Locate the cell with the specified text and output its [x, y] center coordinate. 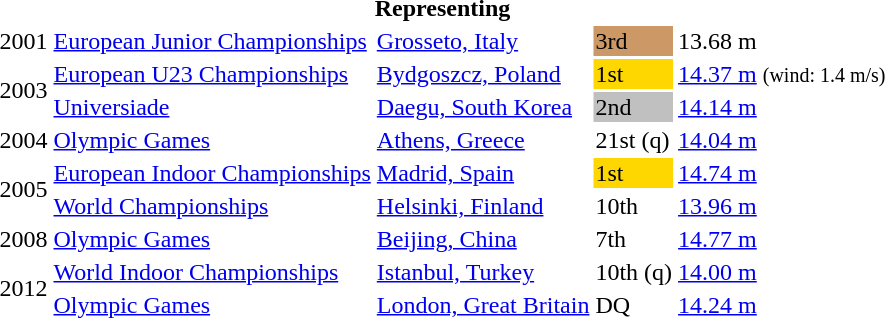
European U23 Championships [212, 74]
7th [634, 239]
Beijing, China [483, 239]
Daegu, South Korea [483, 107]
World Indoor Championships [212, 272]
European Junior Championships [212, 41]
Istanbul, Turkey [483, 272]
3rd [634, 41]
21st (q) [634, 140]
Helsinki, Finland [483, 206]
Athens, Greece [483, 140]
10th [634, 206]
Grosseto, Italy [483, 41]
World Championships [212, 206]
Bydgoszcz, Poland [483, 74]
2nd [634, 107]
10th (q) [634, 272]
Universiade [212, 107]
European Indoor Championships [212, 173]
Madrid, Spain [483, 173]
